Locate the cell with the specified text and output its (X, Y) center coordinate. 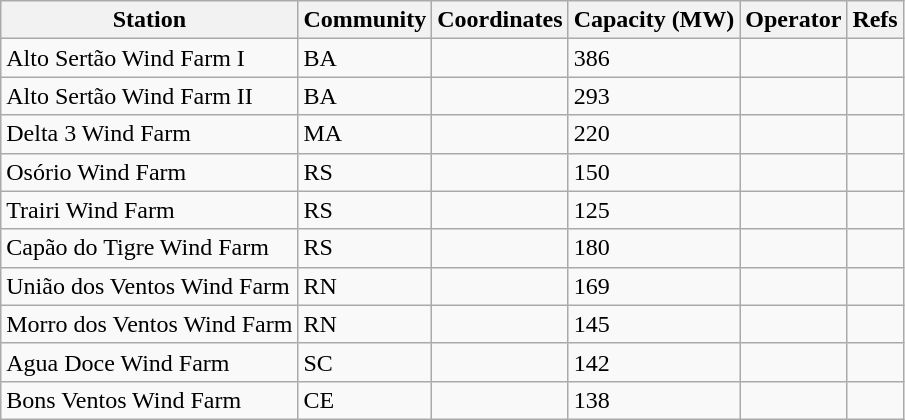
MA (365, 134)
145 (654, 324)
138 (654, 400)
União dos Ventos Wind Farm (150, 286)
Morro dos Ventos Wind Farm (150, 324)
Alto Sertão Wind Farm I (150, 58)
Agua Doce Wind Farm (150, 362)
Operator (794, 20)
Capão do Tigre Wind Farm (150, 248)
169 (654, 286)
Community (365, 20)
Station (150, 20)
125 (654, 210)
150 (654, 172)
Alto Sertão Wind Farm II (150, 96)
220 (654, 134)
180 (654, 248)
CE (365, 400)
142 (654, 362)
SC (365, 362)
Coordinates (500, 20)
Capacity (MW) (654, 20)
386 (654, 58)
Osório Wind Farm (150, 172)
Delta 3 Wind Farm (150, 134)
293 (654, 96)
Bons Ventos Wind Farm (150, 400)
Refs (875, 20)
Trairi Wind Farm (150, 210)
